Extract the [x, y] coordinate from the center of the cell holding the provided text.  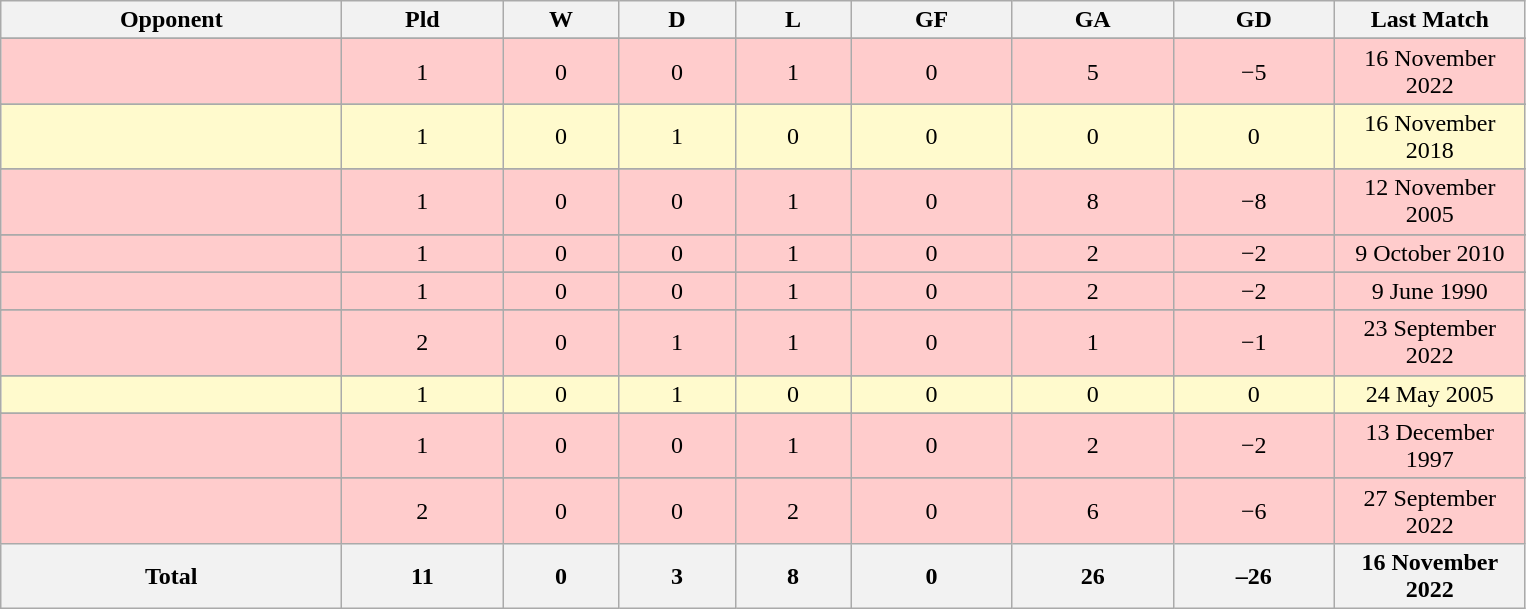
−1 [1254, 342]
GF [932, 20]
3 [677, 576]
Total [172, 576]
12 November 2005 [1430, 202]
−8 [1254, 202]
9 June 1990 [1430, 291]
24 May 2005 [1430, 394]
16 November 2018 [1430, 136]
23 September 2022 [1430, 342]
26 [1092, 576]
GD [1254, 20]
−6 [1254, 510]
Opponent [172, 20]
9 October 2010 [1430, 253]
W [561, 20]
5 [1092, 72]
11 [422, 576]
GA [1092, 20]
27 September 2022 [1430, 510]
L [793, 20]
D [677, 20]
13 December 1997 [1430, 446]
6 [1092, 510]
Last Match [1430, 20]
–26 [1254, 576]
−5 [1254, 72]
Pld [422, 20]
